For the text-containing cell, return its midpoint in (x, y) coordinate format. 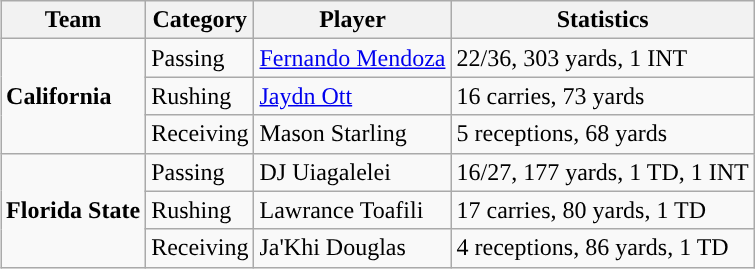
Team (74, 20)
22/36, 303 yards, 1 INT (602, 58)
DJ Uiagalelei (352, 172)
Category (200, 20)
17 carries, 80 yards, 1 TD (602, 210)
Statistics (602, 20)
Florida State (74, 210)
5 receptions, 68 yards (602, 134)
Ja'Khi Douglas (352, 248)
Fernando Mendoza (352, 58)
Player (352, 20)
Jaydn Ott (352, 96)
16/27, 177 yards, 1 TD, 1 INT (602, 172)
4 receptions, 86 yards, 1 TD (602, 248)
Mason Starling (352, 134)
California (74, 96)
Lawrance Toafili (352, 210)
16 carries, 73 yards (602, 96)
